Return (x, y) of the center of cell containing provided text 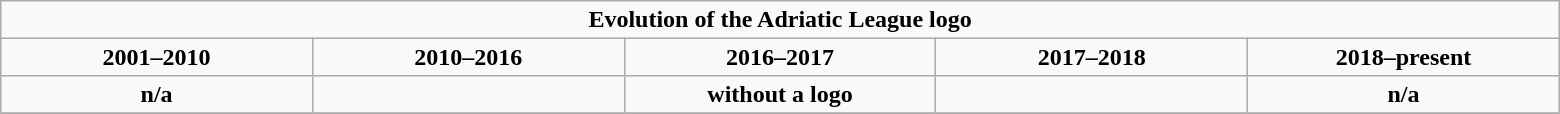
2010–2016 (468, 57)
Evolution of the Adriatic League logo (780, 20)
without a logo (780, 95)
2001–2010 (157, 57)
2018–present (1404, 57)
2017–2018 (1092, 57)
2016–2017 (780, 57)
